Locate the cell with the specified text and output its [x, y] center coordinate. 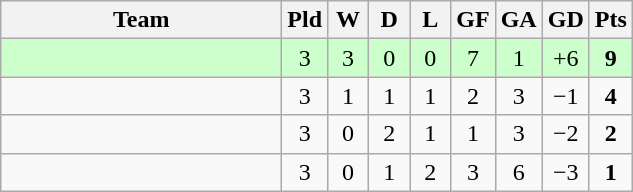
Pld [305, 20]
−3 [566, 172]
W [348, 20]
4 [610, 96]
GF [473, 20]
7 [473, 58]
D [390, 20]
Pts [610, 20]
+6 [566, 58]
GD [566, 20]
6 [518, 172]
Team [142, 20]
GA [518, 20]
L [430, 20]
−2 [566, 134]
−1 [566, 96]
9 [610, 58]
